Return [x, y] of the center of cell containing provided text 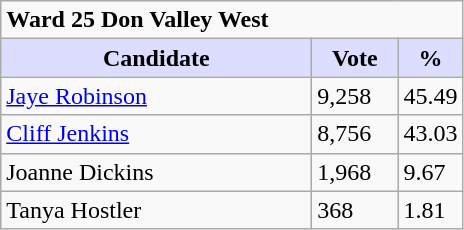
Candidate [156, 58]
43.03 [430, 134]
Tanya Hostler [156, 210]
9.67 [430, 172]
Cliff Jenkins [156, 134]
368 [355, 210]
% [430, 58]
1,968 [355, 172]
Vote [355, 58]
Ward 25 Don Valley West [232, 20]
1.81 [430, 210]
8,756 [355, 134]
Jaye Robinson [156, 96]
45.49 [430, 96]
Joanne Dickins [156, 172]
9,258 [355, 96]
